For the text-containing cell, return its midpoint in (x, y) coordinate format. 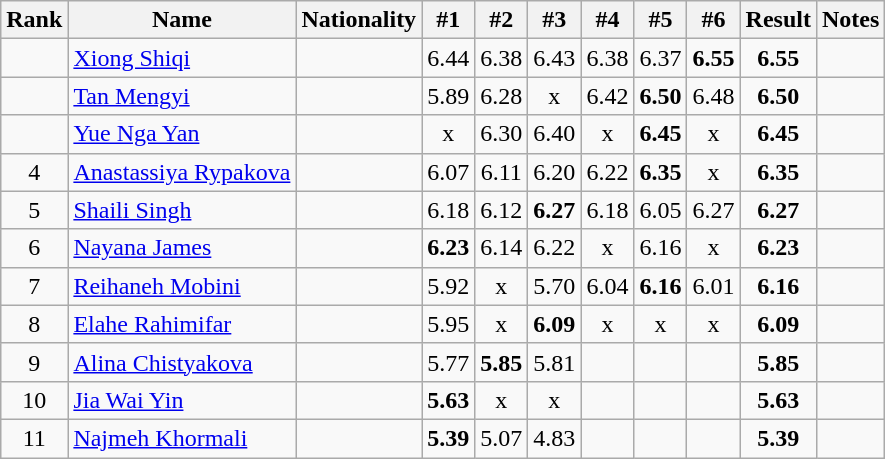
Yue Nga Yan (182, 134)
6.12 (502, 210)
Name (182, 20)
8 (34, 324)
10 (34, 400)
Najmeh Khormali (182, 438)
6.37 (660, 58)
4.83 (554, 438)
6.42 (608, 96)
6 (34, 248)
#3 (554, 20)
6.11 (502, 172)
5.81 (554, 362)
Tan Mengyi (182, 96)
5.07 (502, 438)
5.89 (448, 96)
Jia Wai Yin (182, 400)
5.70 (554, 286)
5.92 (448, 286)
6.14 (502, 248)
Nationality (359, 20)
Shaili Singh (182, 210)
#1 (448, 20)
6.44 (448, 58)
11 (34, 438)
6.40 (554, 134)
4 (34, 172)
5 (34, 210)
#2 (502, 20)
#6 (714, 20)
6.20 (554, 172)
6.48 (714, 96)
Reihaneh Mobini (182, 286)
Elahe Rahimifar (182, 324)
9 (34, 362)
6.30 (502, 134)
6.01 (714, 286)
6.04 (608, 286)
5.77 (448, 362)
5.95 (448, 324)
6.07 (448, 172)
Anastassiya Rypakova (182, 172)
#5 (660, 20)
Nayana James (182, 248)
6.28 (502, 96)
6.43 (554, 58)
7 (34, 286)
Notes (850, 20)
6.05 (660, 210)
Result (778, 20)
Xiong Shiqi (182, 58)
Alina Chistyakova (182, 362)
#4 (608, 20)
Rank (34, 20)
